For the text-containing cell, return its midpoint in [x, y] coordinate format. 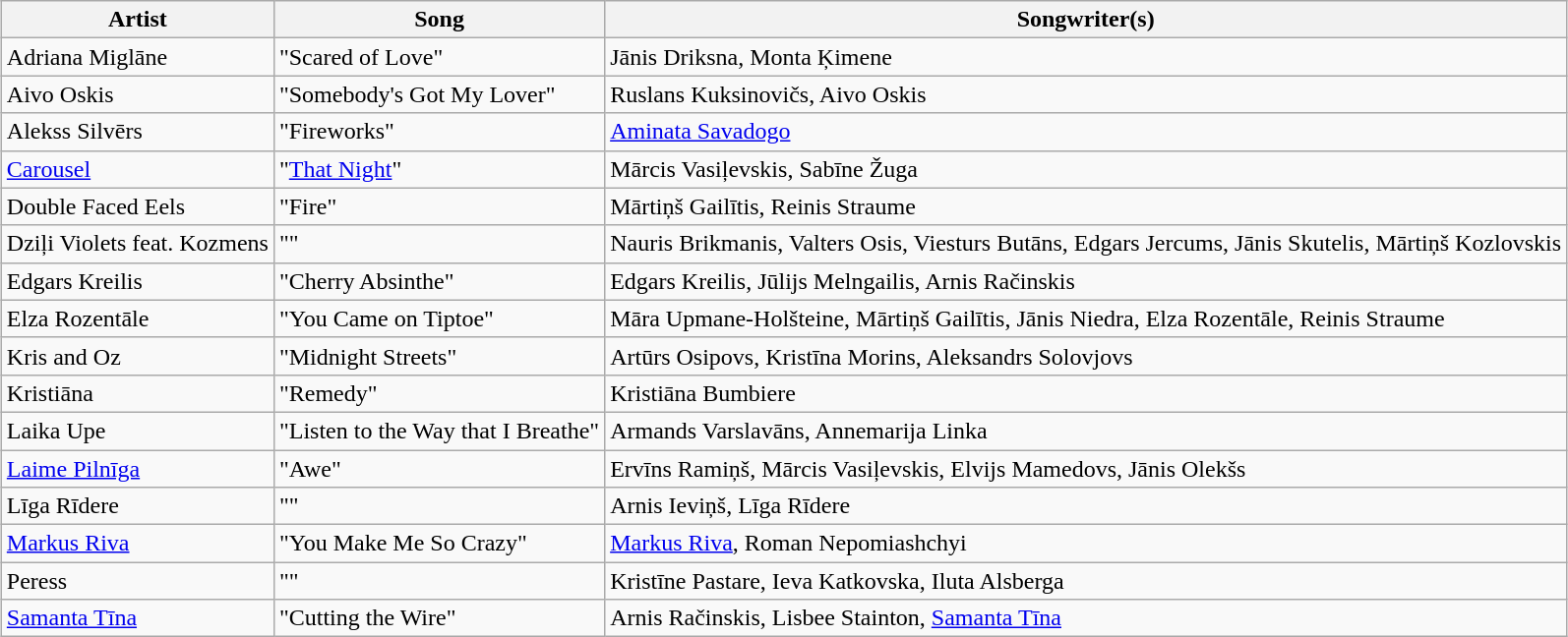
Laika Upe [138, 431]
Armands Varslavāns, Annemarija Linka [1086, 431]
Kristīne Pastare, Ieva Katkovska, Iluta Alsberga [1086, 581]
Carousel [138, 169]
Peress [138, 581]
"Fire" [439, 206]
Arnis Ieviņš, Līga Rīdere [1086, 506]
Adriana Miglāne [138, 57]
Alekss Silvērs [138, 132]
"Cutting the Wire" [439, 618]
"Midnight Streets" [439, 356]
Artūrs Osipovs, Kristīna Morins, Aleksandrs Solovjovs [1086, 356]
Mārtiņš Gailītis, Reinis Straume [1086, 206]
"You Came on Tiptoe" [439, 318]
"Somebody's Got My Lover" [439, 94]
Nauris Brikmanis, Valters Osis, Viesturs Butāns, Edgars Jercums, Jānis Skutelis, Mārtiņš Kozlovskis [1086, 244]
"Scared of Love" [439, 57]
Aivo Oskis [138, 94]
"Listen to the Way that I Breathe" [439, 431]
Māra Upmane-Holšteine, Mārtiņš Gailītis, Jānis Niedra, Elza Rozentāle, Reinis Straume [1086, 318]
Edgars Kreilis [138, 281]
"Awe" [439, 469]
"Fireworks" [439, 132]
Song [439, 20]
Aminata Savadogo [1086, 132]
Kristiāna Bumbiere [1086, 393]
"That Night" [439, 169]
Markus Riva, Roman Nepomiashchyi [1086, 544]
Double Faced Eels [138, 206]
"Remedy" [439, 393]
Ervīns Ramiņš, Mārcis Vasiļevskis, Elvijs Mamedovs, Jānis Olekšs [1086, 469]
Songwriter(s) [1086, 20]
Līga Rīdere [138, 506]
Samanta Tīna [138, 618]
Kristiāna [138, 393]
Edgars Kreilis, Jūlijs Melngailis, Arnis Račinskis [1086, 281]
Jānis Driksna, Monta Ķimene [1086, 57]
Arnis Račinskis, Lisbee Stainton, Samanta Tīna [1086, 618]
Elza Rozentāle [138, 318]
Kris and Oz [138, 356]
"Cherry Absinthe" [439, 281]
Markus Riva [138, 544]
Dziļi Violets feat. Kozmens [138, 244]
Artist [138, 20]
Mārcis Vasiļevskis, Sabīne Žuga [1086, 169]
Laime Pilnīga [138, 469]
Ruslans Kuksinovičs, Aivo Oskis [1086, 94]
"You Make Me So Crazy" [439, 544]
